Return [X, Y] of the center of cell containing provided text 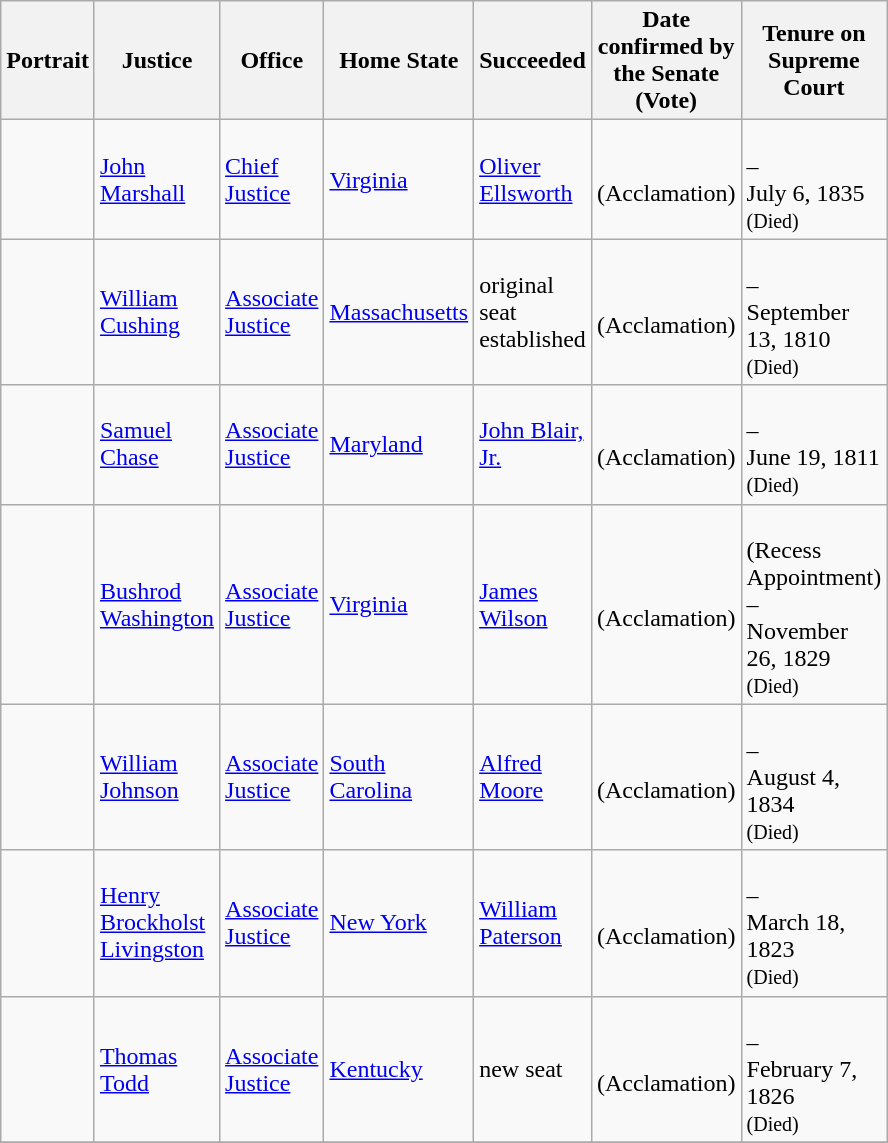
Oliver Ellsworth [533, 180]
William Johnson [156, 777]
(Recess Appointment)–November 26, 1829(Died) [814, 604]
Tenure on Supreme Court [814, 60]
Henry Brockholst Livingston [156, 923]
–July 6, 1835(Died) [814, 180]
new seat [533, 1069]
–August 4, 1834(Died) [814, 777]
South Carolina [399, 777]
Maryland [399, 444]
John Blair, Jr. [533, 444]
Home State [399, 60]
–February 7, 1826(Died) [814, 1069]
original seat established [533, 312]
Succeeded [533, 60]
Bushrod Washington [156, 604]
Alfred Moore [533, 777]
Samuel Chase [156, 444]
Portrait [48, 60]
Thomas Todd [156, 1069]
John Marshall [156, 180]
Date confirmed by the Senate(Vote) [666, 60]
–September 13, 1810(Died) [814, 312]
Kentucky [399, 1069]
William Paterson [533, 923]
William Cushing [156, 312]
James Wilson [533, 604]
Massachusetts [399, 312]
Chief Justice [272, 180]
–March 18, 1823(Died) [814, 923]
Office [272, 60]
New York [399, 923]
–June 19, 1811(Died) [814, 444]
Justice [156, 60]
